From the cell containing the given text, extract its center point as [X, Y] coordinate. 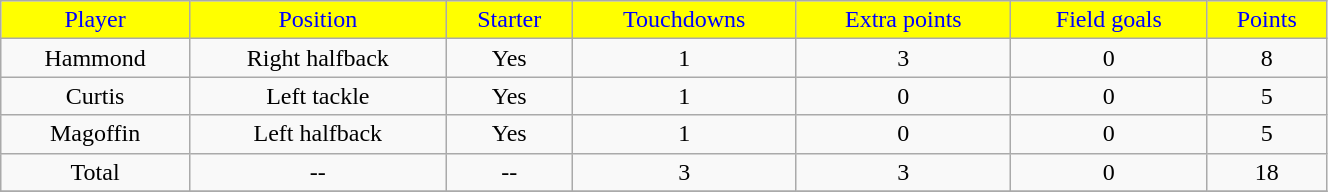
Total [96, 172]
Player [96, 20]
Extra points [903, 20]
18 [1266, 172]
Curtis [96, 96]
Field goals [1110, 20]
Hammond [96, 58]
8 [1266, 58]
Position [318, 20]
Magoffin [96, 134]
Right halfback [318, 58]
Left tackle [318, 96]
Points [1266, 20]
Left halfback [318, 134]
Starter [509, 20]
Touchdowns [684, 20]
